For the text-containing cell, return its midpoint in [X, Y] coordinate format. 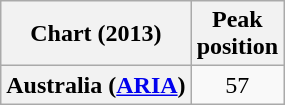
57 [237, 85]
Chart (2013) [96, 34]
Australia (ARIA) [96, 85]
Peakposition [237, 34]
